For the text-containing cell, return its midpoint in [x, y] coordinate format. 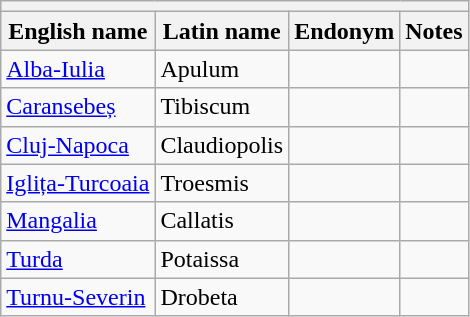
English name [78, 31]
Caransebeș [78, 107]
Turda [78, 259]
Callatis [222, 221]
Potaissa [222, 259]
Cluj-Napoca [78, 145]
Endonym [344, 31]
Iglița-Turcoaia [78, 183]
Claudiopolis [222, 145]
Tibiscum [222, 107]
Turnu-Severin [78, 297]
Notes [434, 31]
Mangalia [78, 221]
Alba-Iulia [78, 69]
Troesmis [222, 183]
Latin name [222, 31]
Apulum [222, 69]
Drobeta [222, 297]
